Determine the [x, y] coordinate at the center of the cell enclosing the given text.  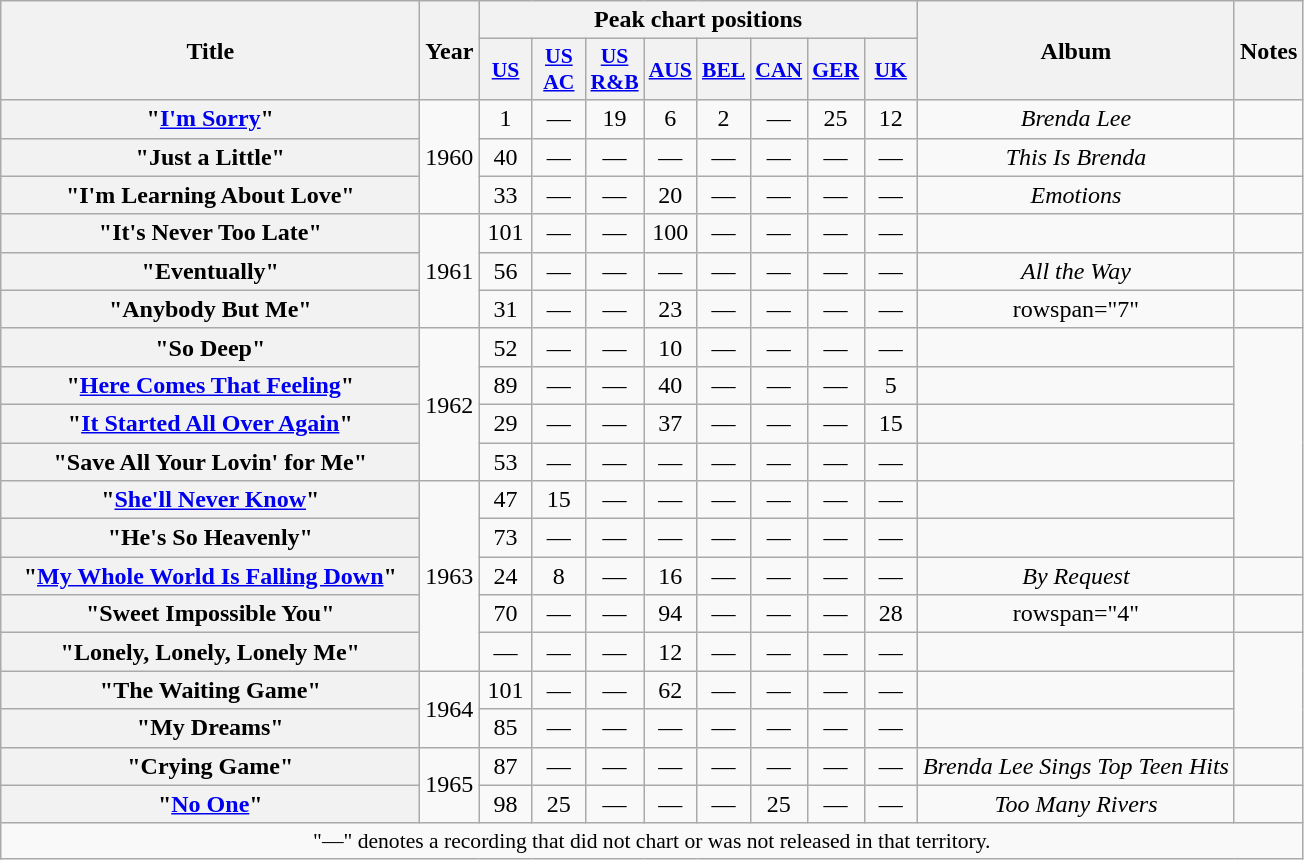
"It's Never Too Late" [210, 233]
16 [670, 576]
"Just a Little" [210, 157]
62 [670, 690]
UK [890, 70]
"Save All Your Lovin' for Me" [210, 461]
"No One" [210, 804]
23 [670, 309]
70 [506, 614]
Year [450, 50]
"He's So Heavenly" [210, 538]
89 [506, 385]
2 [724, 119]
8 [558, 576]
rowspan="4" [1076, 614]
Brenda Lee Sings Top Teen Hits [1076, 766]
rowspan="7" [1076, 309]
"Lonely, Lonely, Lonely Me" [210, 652]
1960 [450, 157]
6 [670, 119]
47 [506, 500]
"She'll Never Know" [210, 500]
"Crying Game" [210, 766]
1964 [450, 709]
20 [670, 195]
100 [670, 233]
28 [890, 614]
"My Whole World Is Falling Down" [210, 576]
33 [506, 195]
"Eventually" [210, 271]
"—" denotes a recording that did not chart or was not released in that territory. [652, 841]
1963 [450, 576]
US AC [558, 70]
"The Waiting Game" [210, 690]
56 [506, 271]
"It Started All Over Again" [210, 423]
GER [836, 70]
Title [210, 50]
24 [506, 576]
By Request [1076, 576]
52 [506, 347]
All the Way [1076, 271]
Too Many Rivers [1076, 804]
"I'm Learning About Love" [210, 195]
1961 [450, 271]
19 [615, 119]
Peak chart positions [698, 20]
"Anybody But Me" [210, 309]
Brenda Lee [1076, 119]
1962 [450, 404]
37 [670, 423]
AUS [670, 70]
"I'm Sorry" [210, 119]
31 [506, 309]
1965 [450, 785]
98 [506, 804]
BEL [724, 70]
USR&B [615, 70]
29 [506, 423]
"My Dreams" [210, 728]
5 [890, 385]
94 [670, 614]
10 [670, 347]
"Sweet Impossible You" [210, 614]
53 [506, 461]
"So Deep" [210, 347]
This Is Brenda [1076, 157]
"Here Comes That Feeling" [210, 385]
85 [506, 728]
Emotions [1076, 195]
87 [506, 766]
73 [506, 538]
Album [1076, 50]
1 [506, 119]
Notes [1268, 50]
CAN [778, 70]
US [506, 70]
